Identify which cell holds the provided text, then report its (x, y) central coordinate. 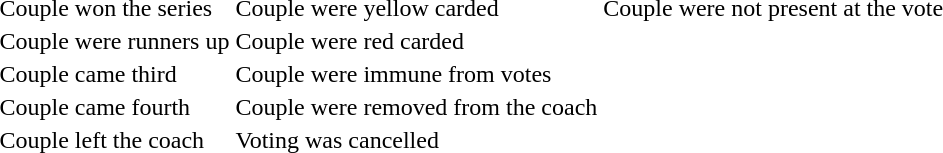
Couple were red carded (416, 41)
Couple were immune from votes (416, 74)
Couple were removed from the coach (416, 107)
